Detect which cell encompasses the target text, then output its (X, Y) center coordinate. 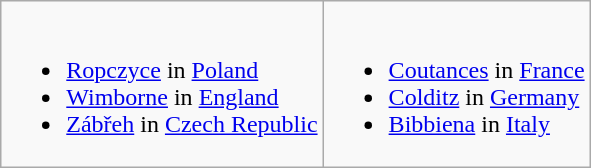
Ropczyce in Poland Wimborne in England Zábřeh in Czech Republic (162, 84)
Coutances in France Colditz in GermanyBibbiena in Italy (456, 84)
